Return (X, Y) of the center of cell containing provided text 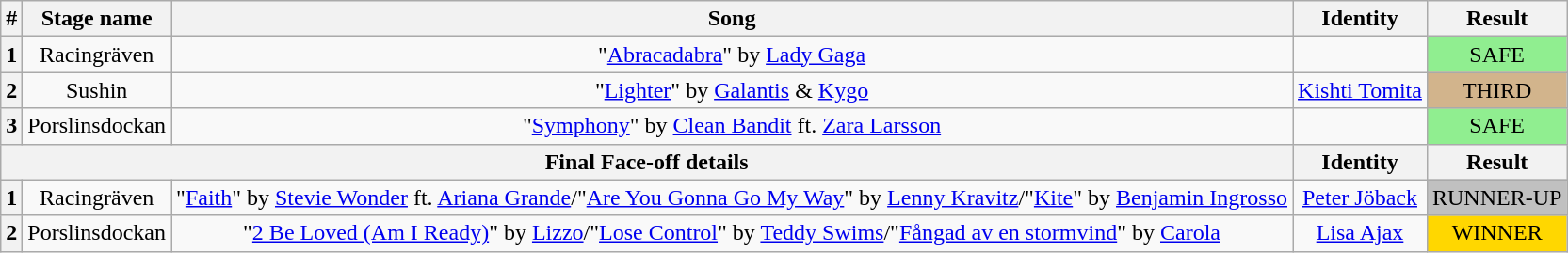
"2 Be Loved (Am I Ready)" by Lizzo/"Lose Control" by Teddy Swims/"Fångad av en stormvind" by Carola (733, 233)
WINNER (1496, 233)
"Abracadabra" by Lady Gaga (733, 55)
"Symphony" by Clean Bandit ft. Zara Larsson (733, 126)
3 (11, 126)
Final Face-off details (647, 162)
"Lighter" by Galantis & Kygo (733, 90)
RUNNER-UP (1496, 198)
Kishti Tomita (1360, 90)
Lisa Ajax (1360, 233)
THIRD (1496, 90)
"Faith" by Stevie Wonder ft. Ariana Grande/"Are You Gonna Go My Way" by Lenny Kravitz/"Kite" by Benjamin Ingrosso (733, 198)
# (11, 19)
Peter Jöback (1360, 198)
Song (733, 19)
Sushin (97, 90)
Stage name (97, 19)
